Determine the [X, Y] coordinate at the center of the cell enclosing the given text.  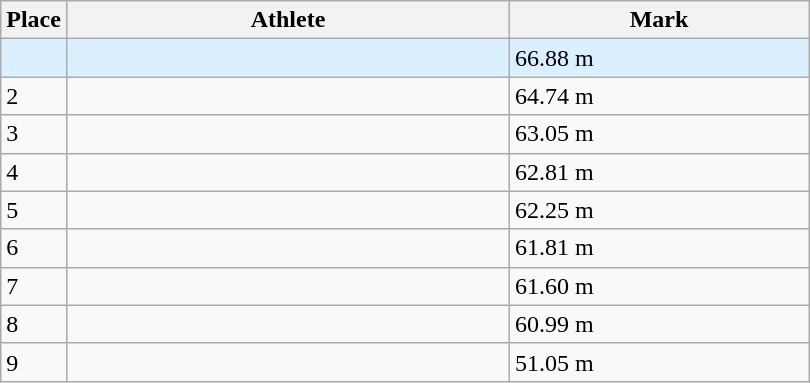
62.25 m [660, 210]
7 [34, 286]
8 [34, 324]
61.60 m [660, 286]
66.88 m [660, 58]
Athlete [288, 20]
51.05 m [660, 362]
9 [34, 362]
4 [34, 172]
Mark [660, 20]
60.99 m [660, 324]
61.81 m [660, 248]
62.81 m [660, 172]
5 [34, 210]
2 [34, 96]
64.74 m [660, 96]
6 [34, 248]
63.05 m [660, 134]
3 [34, 134]
Place [34, 20]
